Capture the cell that displays the provided text and extract its (x, y) central coordinate. 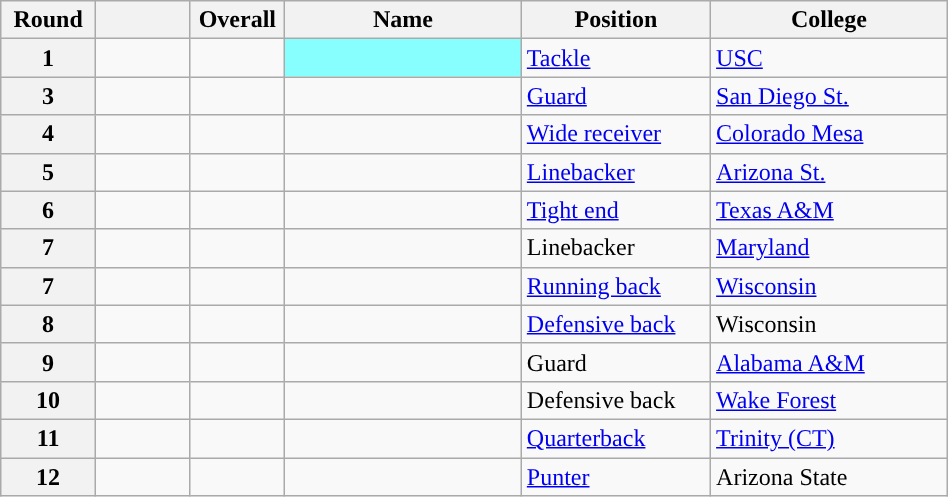
Name (404, 20)
Tight end (616, 210)
Colorado Mesa (830, 134)
Round (48, 20)
Tackle (616, 58)
12 (48, 477)
Punter (616, 477)
5 (48, 172)
1 (48, 58)
Position (616, 20)
Maryland (830, 248)
11 (48, 438)
College (830, 20)
Overall (238, 20)
Alabama A&M (830, 362)
Arizona State (830, 477)
Texas A&M (830, 210)
Quarterback (616, 438)
Running back (616, 286)
Wake Forest (830, 400)
10 (48, 400)
Wide receiver (616, 134)
Arizona St. (830, 172)
USC (830, 58)
San Diego St. (830, 96)
4 (48, 134)
Trinity (CT) (830, 438)
9 (48, 362)
8 (48, 324)
3 (48, 96)
6 (48, 210)
